Output the (x, y) coordinate of the center of the cell containing the given text.  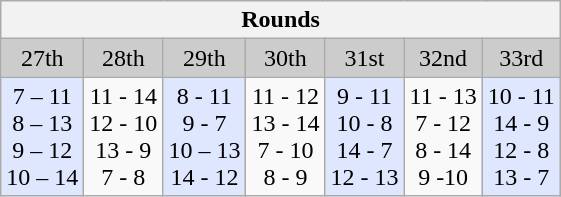
11 - 1412 - 1013 - 97 - 8 (124, 136)
7 – 118 – 139 – 1210 – 14 (42, 136)
28th (124, 58)
11 - 1213 - 147 - 108 - 9 (286, 136)
31st (364, 58)
11 - 137 - 128 - 149 -10 (443, 136)
9 - 1110 - 814 - 712 - 13 (364, 136)
27th (42, 58)
8 - 119 - 710 – 1314 - 12 (204, 136)
29th (204, 58)
32nd (443, 58)
10 - 1114 - 912 - 813 - 7 (521, 136)
33rd (521, 58)
30th (286, 58)
Rounds (281, 20)
